Detect which cell encompasses the target text, then output its (X, Y) center coordinate. 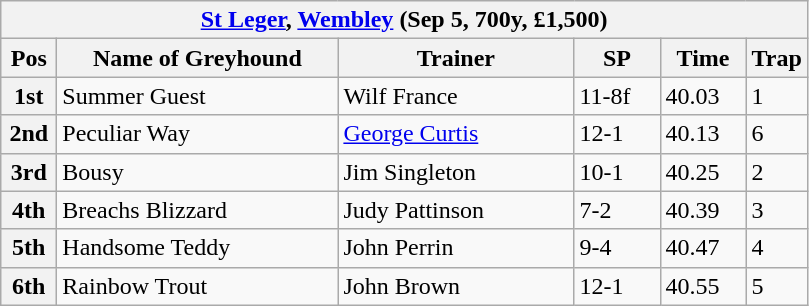
Bousy (198, 172)
Judy Pattinson (456, 210)
SP (617, 58)
Peculiar Way (198, 134)
Rainbow Trout (198, 286)
7-2 (617, 210)
Breachs Blizzard (198, 210)
2 (776, 172)
9-4 (617, 248)
40.03 (703, 96)
George Curtis (456, 134)
40.13 (703, 134)
Pos (29, 58)
Wilf France (456, 96)
4th (29, 210)
3rd (29, 172)
2nd (29, 134)
40.55 (703, 286)
11-8f (617, 96)
10-1 (617, 172)
40.47 (703, 248)
5th (29, 248)
John Brown (456, 286)
40.25 (703, 172)
Jim Singleton (456, 172)
Summer Guest (198, 96)
1st (29, 96)
St Leger, Wembley (Sep 5, 700y, £1,500) (404, 20)
6th (29, 286)
Name of Greyhound (198, 58)
John Perrin (456, 248)
Time (703, 58)
Handsome Teddy (198, 248)
40.39 (703, 210)
3 (776, 210)
Trap (776, 58)
1 (776, 96)
6 (776, 134)
Trainer (456, 58)
5 (776, 286)
4 (776, 248)
